For the text-containing cell, return its midpoint in (X, Y) coordinate format. 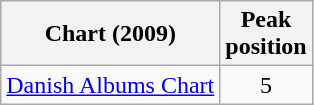
Peakposition (266, 34)
Chart (2009) (110, 34)
5 (266, 85)
Danish Albums Chart (110, 85)
